Identify which cell holds the provided text, then report its [x, y] central coordinate. 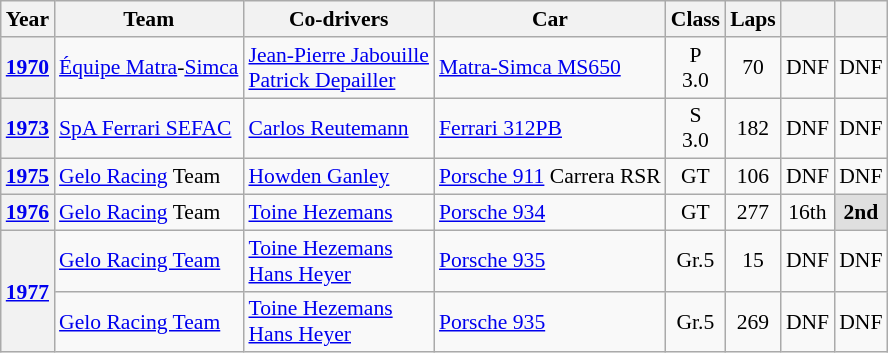
16th [808, 213]
Ferrari 312PB [550, 128]
Jean-Pierre Jabouille Patrick Depailler [338, 68]
70 [753, 68]
15 [753, 260]
Porsche 911 Carrera RSR [550, 177]
Équipe Matra-Simca [148, 68]
Class [696, 19]
2nd [860, 213]
1970 [28, 68]
269 [753, 322]
SpA Ferrari SEFAC [148, 128]
1977 [28, 291]
Laps [753, 19]
Carlos Reutemann [338, 128]
Toine Hezemans [338, 213]
Car [550, 19]
277 [753, 213]
Co-drivers [338, 19]
106 [753, 177]
Matra-Simca MS650 [550, 68]
182 [753, 128]
Howden Ganley [338, 177]
S3.0 [696, 128]
Porsche 934 [550, 213]
Team [148, 19]
1973 [28, 128]
1976 [28, 213]
Year [28, 19]
1975 [28, 177]
P3.0 [696, 68]
